Capture the cell that displays the provided text and extract its (X, Y) central coordinate. 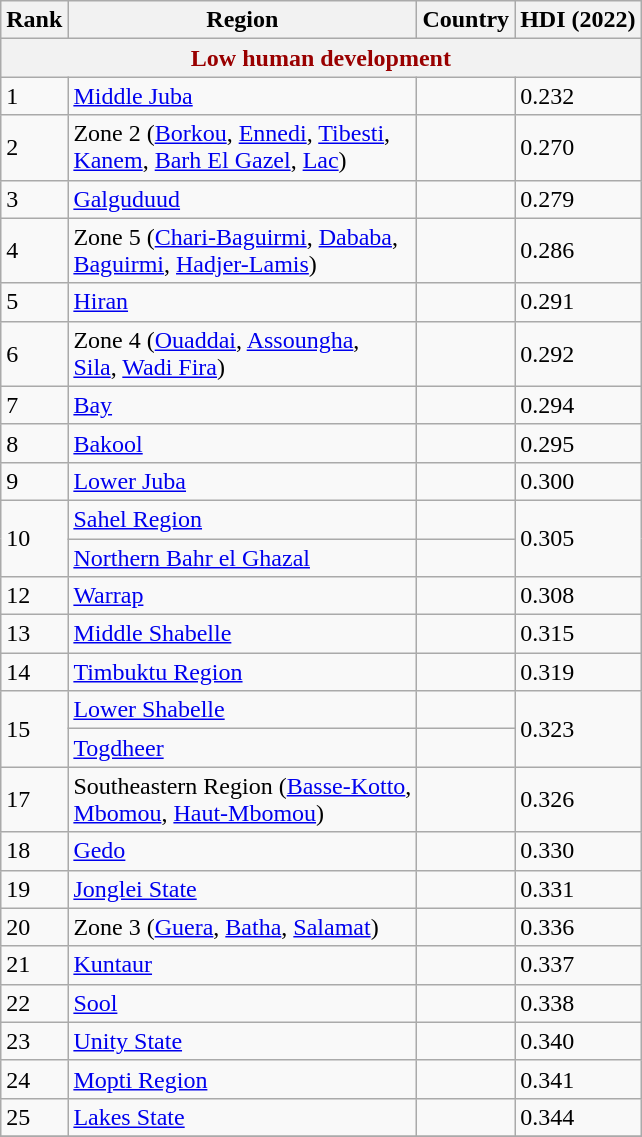
21 (34, 965)
Bakool (242, 443)
Country (466, 20)
Kuntaur (242, 965)
0.336 (578, 927)
Lower Shabelle (242, 710)
0.305 (578, 538)
0.300 (578, 481)
Timbuktu Region (242, 672)
Middle Shabelle (242, 634)
Middle Juba (242, 96)
Togdheer (242, 748)
0.295 (578, 443)
7 (34, 405)
Unity State (242, 1041)
Lakes State (242, 1117)
14 (34, 672)
Region (242, 20)
Zone 4 (Ouaddai, Assoungha,Sila, Wadi Fira) (242, 354)
Southeastern Region (Basse-Kotto, Mbomou, Haut-Mbomou) (242, 800)
0.326 (578, 800)
Northern Bahr el Ghazal (242, 557)
0.315 (578, 634)
10 (34, 538)
12 (34, 596)
0.286 (578, 250)
0.308 (578, 596)
13 (34, 634)
17 (34, 800)
25 (34, 1117)
6 (34, 354)
2 (34, 148)
Zone 5 (Chari-Baguirmi, Dababa,Baguirmi, Hadjer-Lamis) (242, 250)
9 (34, 481)
Sahel Region (242, 519)
Zone 3 (Guera, Batha, Salamat) (242, 927)
18 (34, 851)
0.330 (578, 851)
19 (34, 889)
15 (34, 729)
5 (34, 302)
24 (34, 1079)
0.344 (578, 1117)
23 (34, 1041)
0.340 (578, 1041)
Zone 2 (Borkou, Ennedi, Tibesti,Kanem, Barh El Gazel, Lac) (242, 148)
Sool (242, 1003)
Hiran (242, 302)
0.279 (578, 199)
0.331 (578, 889)
Galguduud (242, 199)
3 (34, 199)
Warrap (242, 596)
Bay (242, 405)
4 (34, 250)
1 (34, 96)
0.270 (578, 148)
Lower Juba (242, 481)
0.319 (578, 672)
HDI (2022) (578, 20)
Jonglei State (242, 889)
Gedo (242, 851)
0.341 (578, 1079)
0.292 (578, 354)
0.337 (578, 965)
0.291 (578, 302)
0.294 (578, 405)
Mopti Region (242, 1079)
8 (34, 443)
20 (34, 927)
0.232 (578, 96)
Low human development (321, 58)
0.338 (578, 1003)
Rank (34, 20)
0.323 (578, 729)
22 (34, 1003)
